Pinpoint the cell where the given text exists, returning its [x, y] midpoint coordinate. 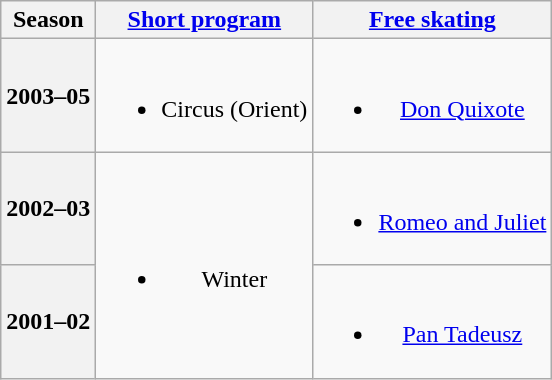
Winter [204, 265]
2001–02 [48, 322]
Pan Tadeusz [432, 322]
Free skating [432, 20]
2002–03 [48, 208]
Short program [204, 20]
Romeo and Juliet [432, 208]
2003–05 [48, 96]
Circus (Orient) [204, 96]
Season [48, 20]
Don Quixote [432, 96]
